Detect which cell encompasses the target text, then output its (x, y) center coordinate. 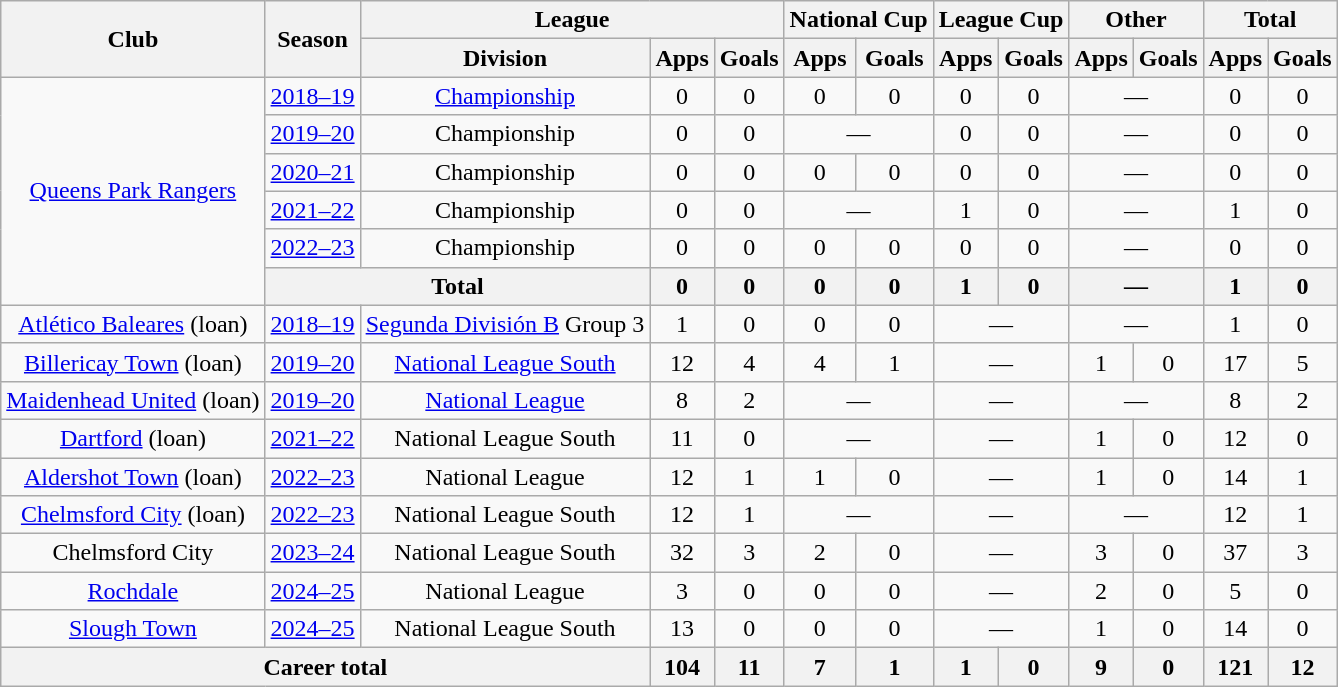
Club (133, 39)
Career total (326, 667)
Chelmsford City (loan) (133, 515)
Segunda División B Group 3 (505, 324)
Slough Town (133, 629)
Maidenhead United (loan) (133, 400)
Billericay Town (loan) (133, 362)
17 (1235, 362)
Other (1136, 20)
9 (1101, 667)
Rochdale (133, 591)
32 (682, 553)
Division (505, 58)
2020–21 (312, 172)
League Cup (1001, 20)
104 (682, 667)
Queens Park Rangers (133, 191)
Chelmsford City (133, 553)
Aldershot Town (loan) (133, 477)
37 (1235, 553)
Dartford (loan) (133, 438)
League (572, 20)
Atlético Baleares (loan) (133, 324)
13 (682, 629)
121 (1235, 667)
2023–24 (312, 553)
National Cup (858, 20)
Season (312, 39)
7 (820, 667)
